Return (X, Y) of the center of cell containing provided text 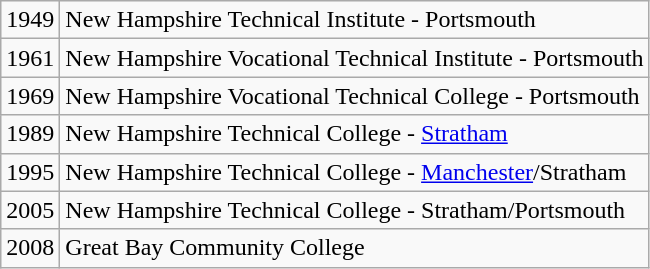
1969 (30, 96)
1949 (30, 20)
New Hampshire Technical College - Stratham/Portsmouth (354, 210)
New Hampshire Vocational Technical Institute - Portsmouth (354, 58)
1961 (30, 58)
1995 (30, 172)
2005 (30, 210)
New Hampshire Vocational Technical College - Portsmouth (354, 96)
New Hampshire Technical Institute - Portsmouth (354, 20)
New Hampshire Technical College - Stratham (354, 134)
2008 (30, 248)
New Hampshire Technical College - Manchester/Stratham (354, 172)
Great Bay Community College (354, 248)
1989 (30, 134)
